Output the [X, Y] coordinate of the center of the cell containing the given text.  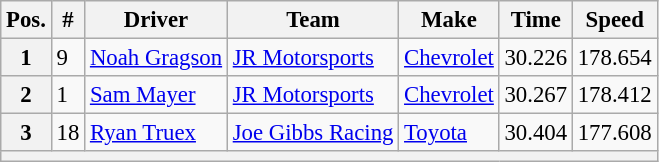
Team [312, 20]
Joe Gibbs Racing [312, 133]
Driver [156, 20]
30.404 [536, 133]
177.608 [614, 133]
178.412 [614, 95]
Toyota [449, 133]
Ryan Truex [156, 133]
Make [449, 20]
Speed [614, 20]
18 [68, 133]
Noah Gragson [156, 58]
30.267 [536, 95]
178.654 [614, 58]
2 [26, 95]
Time [536, 20]
9 [68, 58]
Sam Mayer [156, 95]
# [68, 20]
Pos. [26, 20]
3 [26, 133]
30.226 [536, 58]
